Detect which cell encompasses the target text, then output its [X, Y] center coordinate. 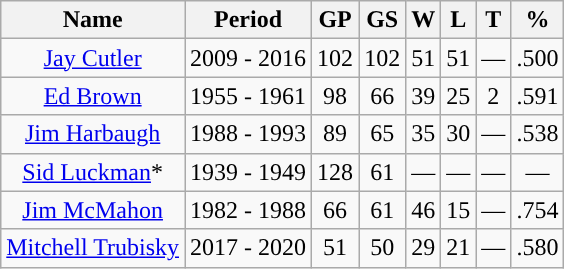
.591 [538, 96]
46 [424, 210]
T [494, 20]
% [538, 20]
89 [336, 134]
W [424, 20]
Mitchell Trubisky [93, 248]
21 [458, 248]
GP [336, 20]
2017 - 2020 [248, 248]
30 [458, 134]
.500 [538, 58]
39 [424, 96]
98 [336, 96]
GS [382, 20]
Sid Luckman* [93, 172]
Period [248, 20]
.754 [538, 210]
2 [494, 96]
.580 [538, 248]
128 [336, 172]
1955 - 1961 [248, 96]
65 [382, 134]
15 [458, 210]
Jim McMahon [93, 210]
2009 - 2016 [248, 58]
1939 - 1949 [248, 172]
1988 - 1993 [248, 134]
25 [458, 96]
.538 [538, 134]
Name [93, 20]
L [458, 20]
29 [424, 248]
Jay Cutler [93, 58]
50 [382, 248]
Ed Brown [93, 96]
1982 - 1988 [248, 210]
35 [424, 134]
Jim Harbaugh [93, 134]
